Return the (x, y) coordinate for the center point of the cell that contains the specified text.  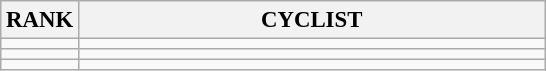
CYCLIST (312, 20)
RANK (40, 20)
